Locate the cell with the specified text and output its [X, Y] center coordinate. 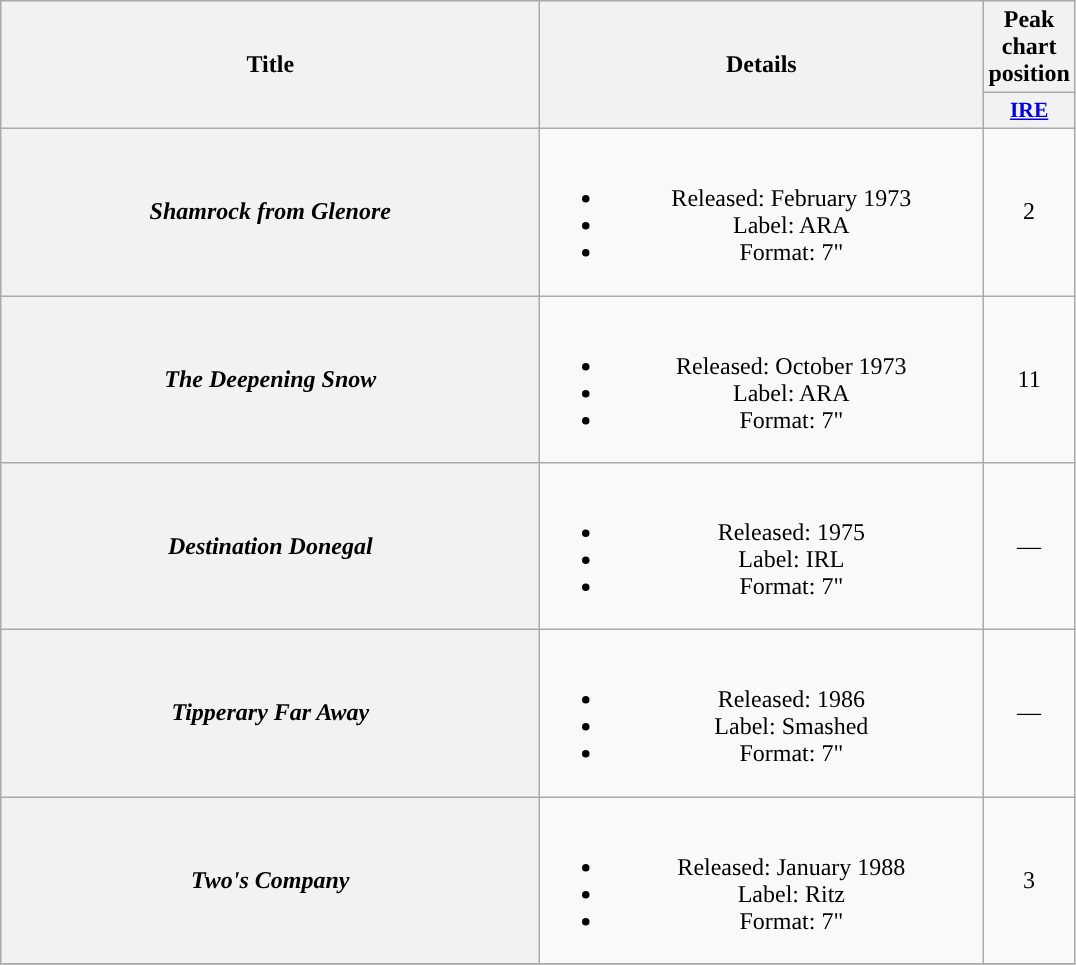
Two's Company [270, 880]
The Deepening Snow [270, 380]
Title [270, 65]
Shamrock from Glenore [270, 212]
Released: 1975Label: IRLFormat: 7" [762, 546]
Details [762, 65]
IRE [1029, 111]
Peak chartposition [1029, 47]
Destination Donegal [270, 546]
Released: January 1988Label: RitzFormat: 7" [762, 880]
11 [1029, 380]
Tipperary Far Away [270, 714]
Released: October 1973Label: ARAFormat: 7" [762, 380]
Released: 1986Label: SmashedFormat: 7" [762, 714]
2 [1029, 212]
3 [1029, 880]
Released: February 1973Label: ARAFormat: 7" [762, 212]
